For the text-containing cell, return its midpoint in [x, y] coordinate format. 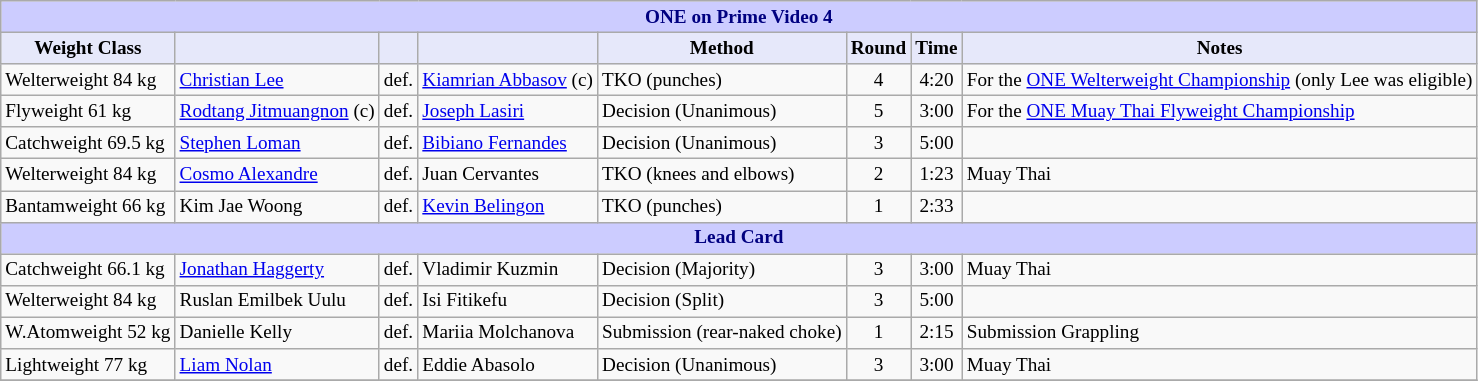
Jonathan Haggerty [277, 270]
Catchweight 66.1 kg [88, 270]
W.Atomweight 52 kg [88, 333]
Kim Jae Woong [277, 206]
Vladimir Kuzmin [508, 270]
Danielle Kelly [277, 333]
TKO (knees and elbows) [722, 175]
4:20 [936, 80]
5 [878, 111]
Mariia Molchanova [508, 333]
2:33 [936, 206]
Decision (Majority) [722, 270]
Method [722, 48]
Submission Grappling [1220, 333]
Time [936, 48]
Bibiano Fernandes [508, 143]
Weight Class [88, 48]
4 [878, 80]
2 [878, 175]
Cosmo Alexandre [277, 175]
ONE on Prime Video 4 [739, 17]
Joseph Lasiri [508, 111]
Round [878, 48]
Eddie Abasolo [508, 365]
Lightweight 77 kg [88, 365]
Christian Lee [277, 80]
For the ONE Muay Thai Flyweight Championship [1220, 111]
Kevin Belingon [508, 206]
Lead Card [739, 238]
2:15 [936, 333]
Stephen Loman [277, 143]
Notes [1220, 48]
Juan Cervantes [508, 175]
Submission (rear-naked choke) [722, 333]
Isi Fitikefu [508, 301]
Ruslan Emilbek Uulu [277, 301]
Rodtang Jitmuangnon (c) [277, 111]
Catchweight 69.5 kg [88, 143]
Liam Nolan [277, 365]
Decision (Split) [722, 301]
For the ONE Welterweight Championship (only Lee was eligible) [1220, 80]
1:23 [936, 175]
Bantamweight 66 kg [88, 206]
Flyweight 61 kg [88, 111]
Kiamrian Abbasov (c) [508, 80]
